Locate the cell with the specified text and output its (X, Y) center coordinate. 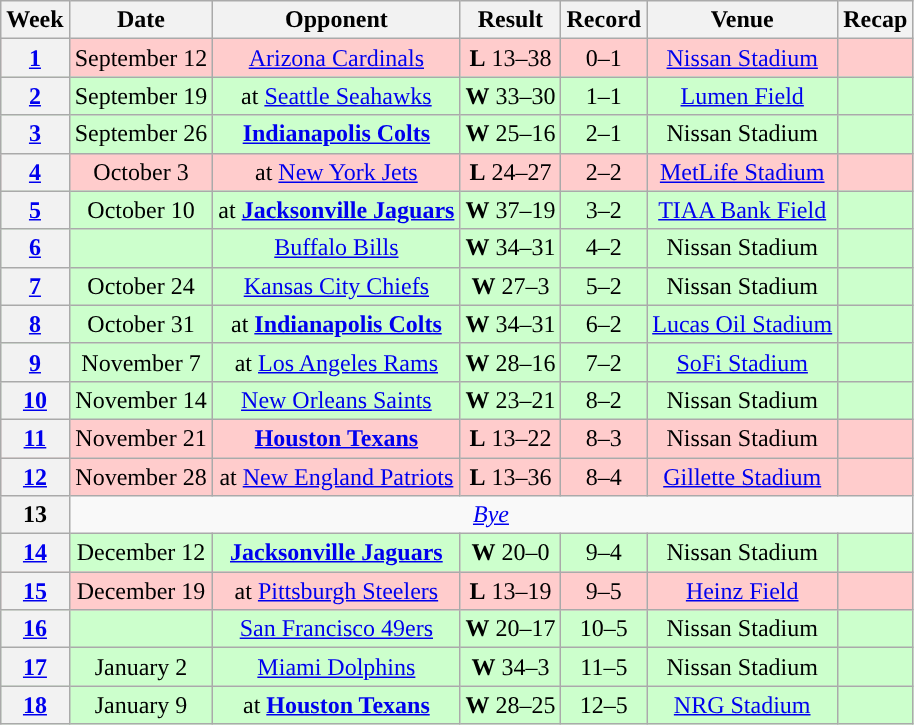
11 (35, 438)
Arizona Cardinals (336, 58)
18 (35, 705)
10 (35, 400)
8–4 (604, 477)
L 13–22 (510, 438)
W 34–3 (510, 667)
MetLife Stadium (742, 172)
Result (510, 20)
W 27–3 (510, 286)
October 24 (141, 286)
3–2 (604, 210)
W 20–17 (510, 629)
14 (35, 553)
September 26 (141, 134)
October 3 (141, 172)
W 33–30 (510, 96)
W 28–25 (510, 705)
16 (35, 629)
4–2 (604, 248)
1 (35, 58)
10–5 (604, 629)
2–2 (604, 172)
2 (35, 96)
Buffalo Bills (336, 248)
Heinz Field (742, 591)
W 37–19 (510, 210)
Lucas Oil Stadium (742, 324)
TIAA Bank Field (742, 210)
8 (35, 324)
6 (35, 248)
at Pittsburgh Steelers (336, 591)
9 (35, 362)
at Jacksonville Jaguars (336, 210)
W 28–16 (510, 362)
November 28 (141, 477)
Recap (876, 20)
Lumen Field (742, 96)
New Orleans Saints (336, 400)
9–4 (604, 553)
Opponent (336, 20)
Miami Dolphins (336, 667)
September 12 (141, 58)
November 14 (141, 400)
9–5 (604, 591)
17 (35, 667)
L 13–38 (510, 58)
San Francisco 49ers (336, 629)
Date (141, 20)
12 (35, 477)
1–1 (604, 96)
at Indianapolis Colts (336, 324)
6–2 (604, 324)
October 10 (141, 210)
Record (604, 20)
November 7 (141, 362)
8–3 (604, 438)
November 21 (141, 438)
Indianapolis Colts (336, 134)
2–1 (604, 134)
September 19 (141, 96)
Venue (742, 20)
at Seattle Seahawks (336, 96)
October 31 (141, 324)
L 13–36 (510, 477)
Gillette Stadium (742, 477)
L 24–27 (510, 172)
Week (35, 20)
NRG Stadium (742, 705)
3 (35, 134)
7–2 (604, 362)
at Houston Texans (336, 705)
SoFi Stadium (742, 362)
0–1 (604, 58)
January 9 (141, 705)
11–5 (604, 667)
15 (35, 591)
Bye (491, 515)
at Los Angeles Rams (336, 362)
7 (35, 286)
8–2 (604, 400)
5 (35, 210)
Kansas City Chiefs (336, 286)
W 23–21 (510, 400)
Jacksonville Jaguars (336, 553)
5–2 (604, 286)
Houston Texans (336, 438)
December 19 (141, 591)
December 12 (141, 553)
at New England Patriots (336, 477)
W 20–0 (510, 553)
W 25–16 (510, 134)
January 2 (141, 667)
at New York Jets (336, 172)
L 13–19 (510, 591)
4 (35, 172)
13 (35, 515)
12–5 (604, 705)
